Identify which cell holds the provided text, then report its [X, Y] central coordinate. 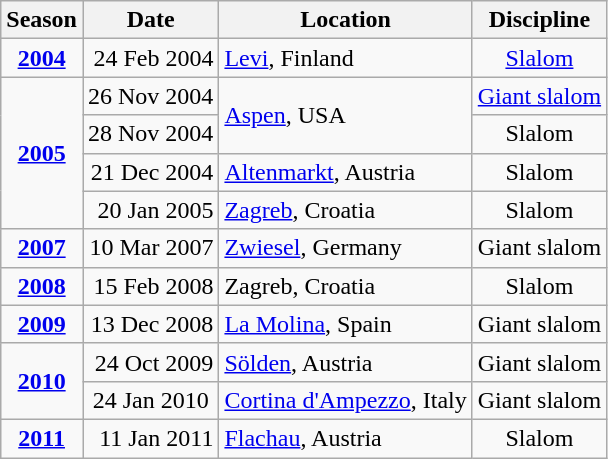
15 Feb 2008 [150, 286]
Zwiesel, Germany [346, 248]
13 Dec 2008 [150, 324]
10 Mar 2007 [150, 248]
28 Nov 2004 [150, 134]
Levi, Finland [346, 58]
Altenmarkt, Austria [346, 172]
11 Jan 2011 [150, 438]
Sölden, Austria [346, 362]
26 Nov 2004 [150, 96]
2007 [42, 248]
Aspen, USA [346, 115]
Discipline [539, 20]
Cortina d'Ampezzo, Italy [346, 400]
2011 [42, 438]
Flachau, Austria [346, 438]
La Molina, Spain [346, 324]
20 Jan 2005 [150, 210]
2005 [42, 153]
21 Dec 2004 [150, 172]
Location [346, 20]
Date [150, 20]
2008 [42, 286]
2004 [42, 58]
24 Jan 2010 [150, 400]
2009 [42, 324]
24 Oct 2009 [150, 362]
24 Feb 2004 [150, 58]
2010 [42, 381]
Season [42, 20]
